Output the [X, Y] coordinate of the center of the cell containing the given text.  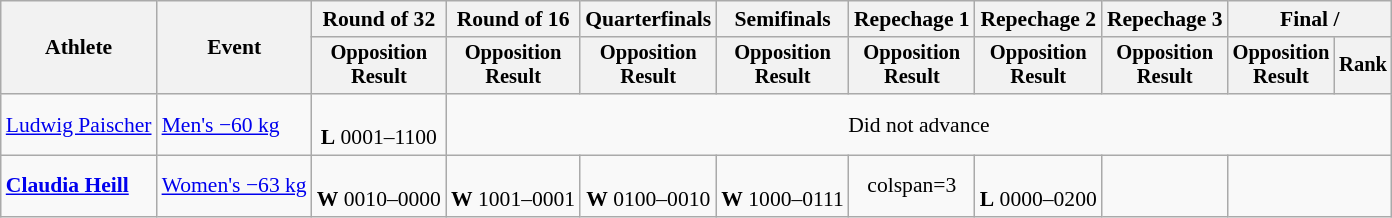
L 0001–1100 [379, 124]
Claudia Heill [79, 186]
Round of 16 [513, 19]
Event [234, 48]
W 0010–0000 [379, 186]
L 0000–0200 [1038, 186]
W 1001–0001 [513, 186]
Final / [1310, 19]
Ludwig Paischer [79, 124]
Semifinals [782, 19]
colspan=3 [912, 186]
Rank [1363, 66]
Men's −60 kg [234, 124]
Round of 32 [379, 19]
Did not advance [919, 124]
Repechage 3 [1165, 19]
W 0100–0010 [648, 186]
Repechage 1 [912, 19]
Repechage 2 [1038, 19]
Quarterfinals [648, 19]
W 1000–0111 [782, 186]
Women's −63 kg [234, 186]
Athlete [79, 48]
